Provide the [x, y] coordinate of the cell's center where the given text is located.  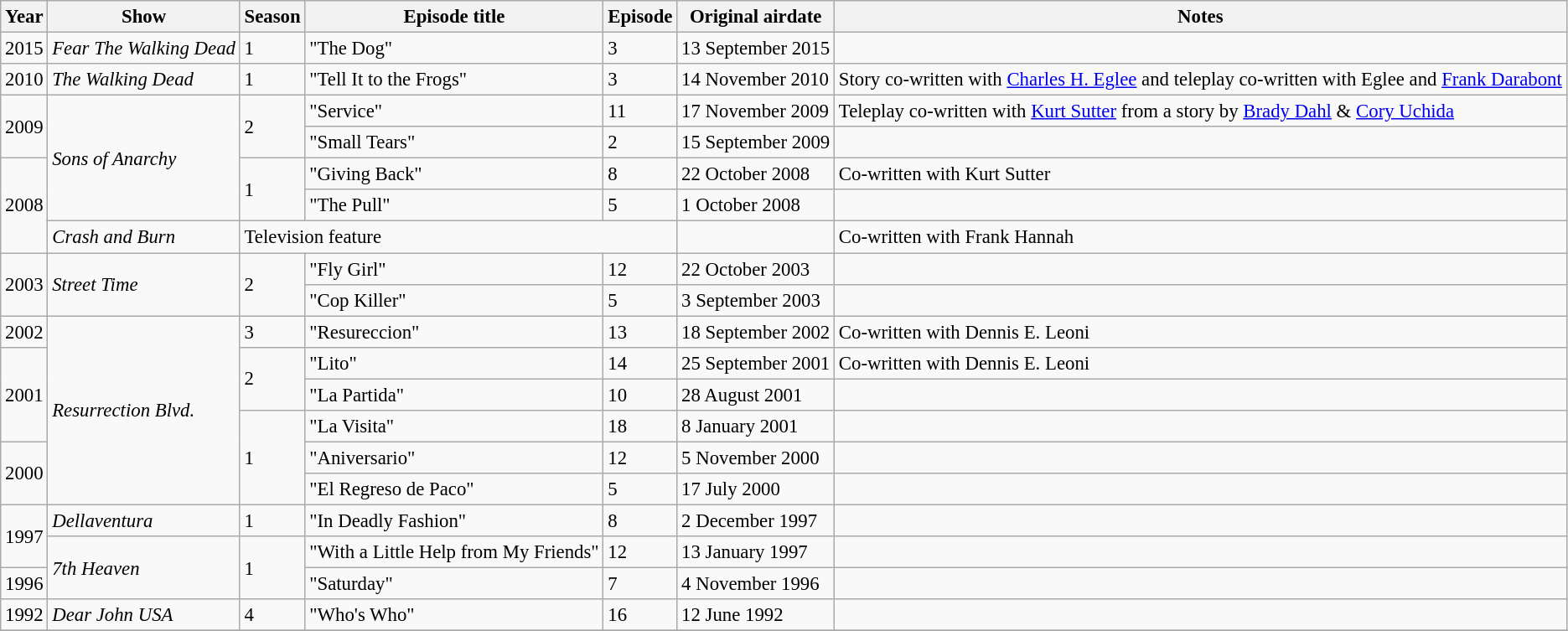
Dellaventura [144, 520]
16 [640, 615]
"El Regreso de Paco" [454, 489]
Notes [1201, 17]
"Who's Who" [454, 615]
7 [640, 584]
2015 [24, 49]
2010 [24, 80]
"The Dog" [454, 49]
Sons of Anarchy [144, 158]
Co-written with Kurt Sutter [1201, 174]
2001 [24, 394]
"The Pull" [454, 205]
The Walking Dead [144, 80]
2009 [24, 127]
Crash and Burn [144, 237]
2003 [24, 285]
Episode title [454, 17]
17 July 2000 [756, 489]
Dear John USA [144, 615]
10 [640, 395]
Television feature [458, 237]
"With a Little Help from My Friends" [454, 552]
4 November 1996 [756, 584]
Co-written with Frank Hannah [1201, 237]
2000 [24, 473]
5 November 2000 [756, 458]
Episode [640, 17]
8 January 2001 [756, 427]
13 January 1997 [756, 552]
Show [144, 17]
"La Visita" [454, 427]
18 [640, 427]
1992 [24, 615]
Street Time [144, 285]
Fear The Walking Dead [144, 49]
Original airdate [756, 17]
3 September 2003 [756, 300]
18 September 2002 [756, 332]
"Service" [454, 111]
"Lito" [454, 363]
2002 [24, 332]
"In Deadly Fashion" [454, 520]
22 October 2008 [756, 174]
12 June 1992 [756, 615]
2 December 1997 [756, 520]
1996 [24, 584]
17 November 2009 [756, 111]
4 [272, 615]
Resurrection Blvd. [144, 411]
14 [640, 363]
22 October 2003 [756, 269]
2008 [24, 206]
28 August 2001 [756, 395]
"Small Tears" [454, 142]
13 September 2015 [756, 49]
Year [24, 17]
Season [272, 17]
"Fly Girl" [454, 269]
15 September 2009 [756, 142]
25 September 2001 [756, 363]
1 October 2008 [756, 205]
Teleplay co-written with Kurt Sutter from a story by Brady Dahl & Cory Uchida [1201, 111]
7th Heaven [144, 568]
"Tell It to the Frogs" [454, 80]
14 November 2010 [756, 80]
11 [640, 111]
"Aniversario" [454, 458]
Story co-written with Charles H. Eglee and teleplay co-written with Eglee and Frank Darabont [1201, 80]
"Saturday" [454, 584]
13 [640, 332]
"Resureccion" [454, 332]
"Giving Back" [454, 174]
"Cop Killer" [454, 300]
"La Partida" [454, 395]
1997 [24, 536]
